Search for the cell housing the specified text and yield its (x, y) center coordinate. 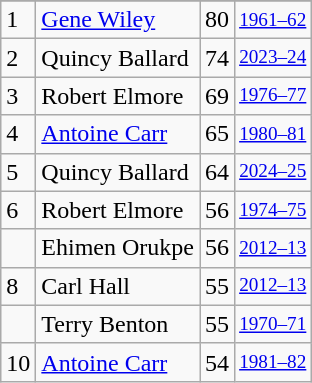
4 (18, 134)
10 (18, 362)
69 (218, 96)
2023–24 (273, 58)
6 (18, 210)
3 (18, 96)
54 (218, 362)
64 (218, 172)
5 (18, 172)
1981–82 (273, 362)
65 (218, 134)
Ehimen Orukpe (118, 248)
1 (18, 20)
1961–62 (273, 20)
8 (18, 286)
80 (218, 20)
Terry Benton (118, 324)
1970–71 (273, 324)
1980–81 (273, 134)
1976–77 (273, 96)
Gene Wiley (118, 20)
Carl Hall (118, 286)
2 (18, 58)
1974–75 (273, 210)
2024–25 (273, 172)
74 (218, 58)
